Provide the [X, Y] coordinate of the cell's center where the given text is located.  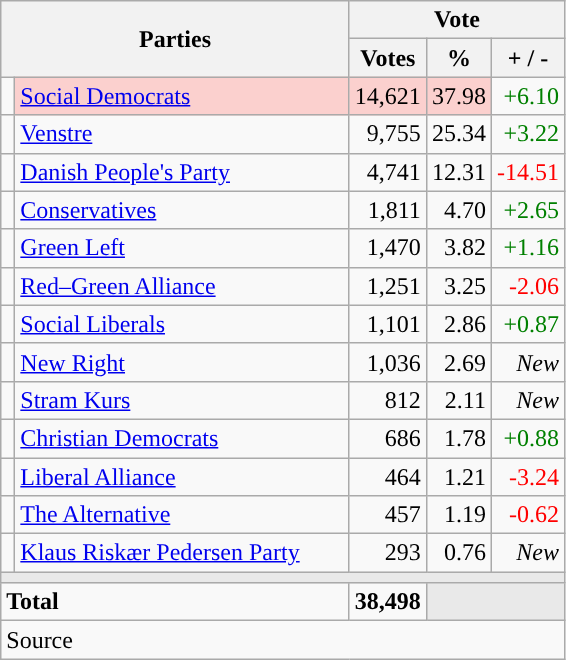
1,251 [388, 286]
New Right [182, 362]
2.11 [458, 400]
Votes [388, 58]
2.86 [458, 324]
38,498 [388, 602]
Social Liberals [182, 324]
37.98 [458, 96]
% [458, 58]
Conservatives [182, 210]
Parties [176, 39]
Red–Green Alliance [182, 286]
1,811 [388, 210]
3.82 [458, 248]
Klaus Riskær Pedersen Party [182, 553]
1.19 [458, 515]
Source [283, 640]
Venstre [182, 134]
0.76 [458, 553]
Danish People's Party [182, 172]
1,101 [388, 324]
The Alternative [182, 515]
+0.88 [528, 438]
686 [388, 438]
2.69 [458, 362]
-2.06 [528, 286]
4.70 [458, 210]
25.34 [458, 134]
1,470 [388, 248]
+1.16 [528, 248]
1.21 [458, 477]
Stram Kurs [182, 400]
Vote [456, 20]
+ / - [528, 58]
457 [388, 515]
+6.10 [528, 96]
-3.24 [528, 477]
293 [388, 553]
3.25 [458, 286]
+3.22 [528, 134]
464 [388, 477]
1.78 [458, 438]
Social Democrats [182, 96]
9,755 [388, 134]
Total [176, 602]
Christian Democrats [182, 438]
12.31 [458, 172]
+0.87 [528, 324]
812 [388, 400]
+2.65 [528, 210]
Green Left [182, 248]
-0.62 [528, 515]
4,741 [388, 172]
1,036 [388, 362]
14,621 [388, 96]
Liberal Alliance [182, 477]
-14.51 [528, 172]
